Return the (X, Y) coordinate for the center point of the cell that contains the specified text.  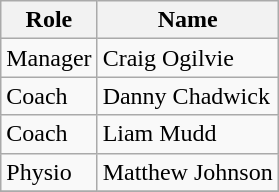
Manager (49, 58)
Role (49, 20)
Danny Chadwick (188, 96)
Craig Ogilvie (188, 58)
Matthew Johnson (188, 172)
Name (188, 20)
Physio (49, 172)
Liam Mudd (188, 134)
